Pinpoint the cell where the given text exists, returning its [x, y] midpoint coordinate. 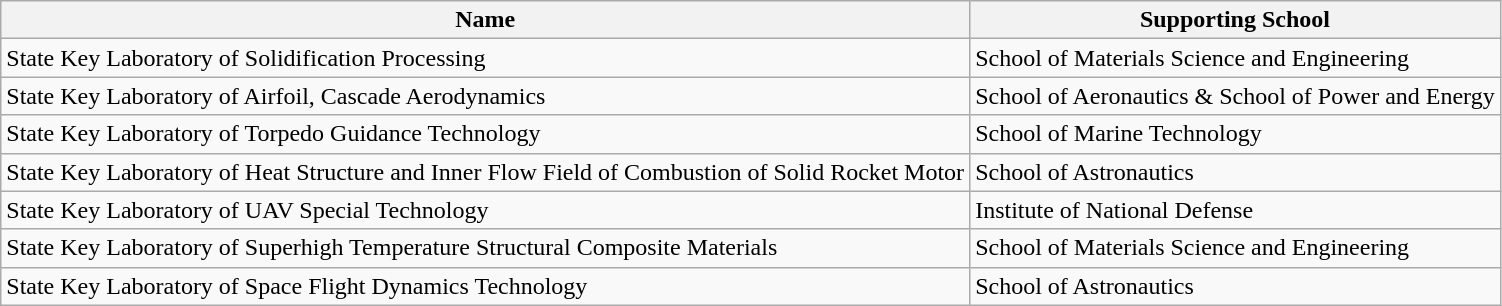
Institute of National Defense [1236, 210]
School of Aeronautics & School of Power and Energy [1236, 96]
Supporting School [1236, 20]
State Key Laboratory of UAV Special Technology [486, 210]
State Key Laboratory of Heat Structure and Inner Flow Field of Combustion of Solid Rocket Motor [486, 172]
Name [486, 20]
State Key Laboratory of Space Flight Dynamics Technology [486, 286]
State Key Laboratory of Solidification Processing [486, 58]
School of Marine Technology [1236, 134]
State Key Laboratory of Superhigh Temperature Structural Composite Materials [486, 248]
State Key Laboratory of Airfoil, Cascade Aerodynamics [486, 96]
State Key Laboratory of Torpedo Guidance Technology [486, 134]
